Return (X, Y) of the center of cell containing provided text 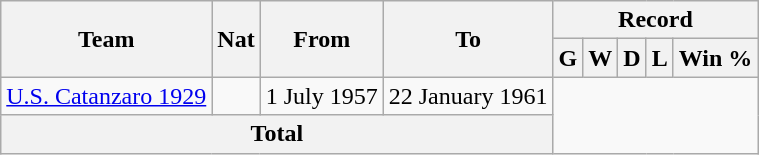
To (468, 39)
L (660, 58)
Team (106, 39)
U.S. Catanzaro 1929 (106, 96)
1 July 1957 (322, 96)
22 January 1961 (468, 96)
Record (656, 20)
Total (277, 134)
Nat (236, 39)
Win % (716, 58)
From (322, 39)
G (568, 58)
D (632, 58)
W (600, 58)
